Return (X, Y) of the center of cell containing provided text 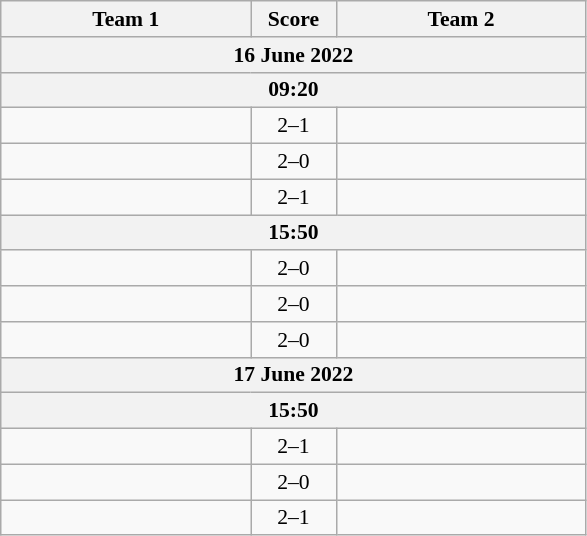
16 June 2022 (294, 55)
Score (294, 19)
Team 2 (461, 19)
Team 1 (126, 19)
09:20 (294, 90)
17 June 2022 (294, 375)
